Pinpoint the cell where the given text exists, returning its (x, y) midpoint coordinate. 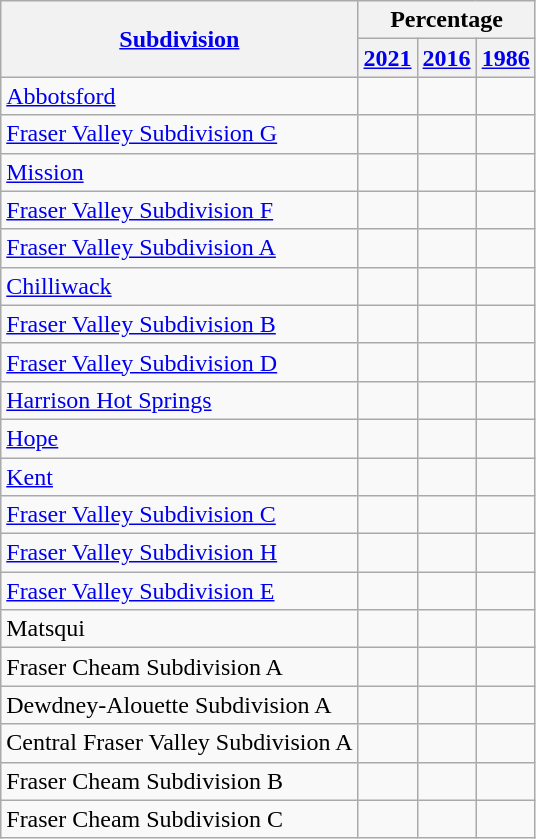
Hope (180, 438)
Fraser Valley Subdivision H (180, 553)
Fraser Valley Subdivision C (180, 515)
Fraser Cheam Subdivision B (180, 781)
Fraser Cheam Subdivision A (180, 667)
Central Fraser Valley Subdivision A (180, 743)
Abbotsford (180, 96)
Fraser Valley Subdivision F (180, 210)
Mission (180, 172)
Fraser Cheam Subdivision C (180, 819)
Percentage (446, 20)
Dewdney-Alouette Subdivision A (180, 705)
Fraser Valley Subdivision E (180, 591)
Kent (180, 477)
2016 (446, 58)
Fraser Valley Subdivision A (180, 248)
Matsqui (180, 629)
1986 (506, 58)
Subdivision (180, 39)
Harrison Hot Springs (180, 400)
Fraser Valley Subdivision B (180, 324)
2021 (388, 58)
Fraser Valley Subdivision D (180, 362)
Fraser Valley Subdivision G (180, 134)
Chilliwack (180, 286)
